Return [X, Y] of the center of cell containing provided text 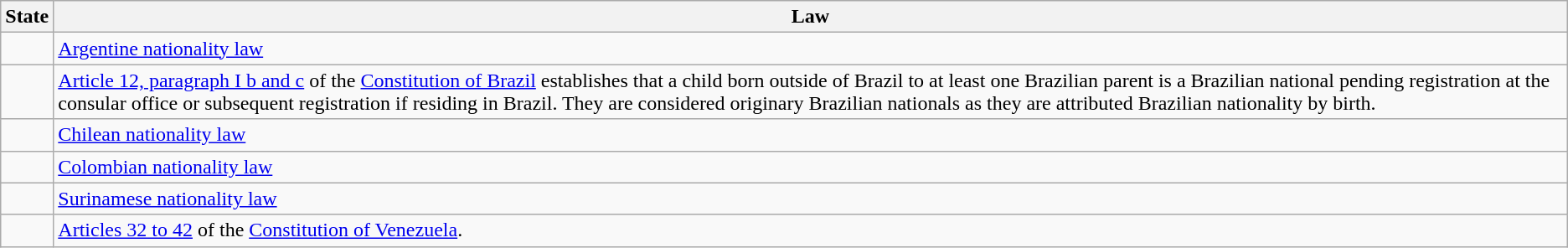
State [27, 17]
Law [811, 17]
Colombian nationality law [811, 167]
Surinamese nationality law [811, 199]
Articles 32 to 42 of the Constitution of Venezuela. [811, 230]
Chilean nationality law [811, 135]
Argentine nationality law [811, 49]
